From the cell containing the given text, extract its center point as [x, y] coordinate. 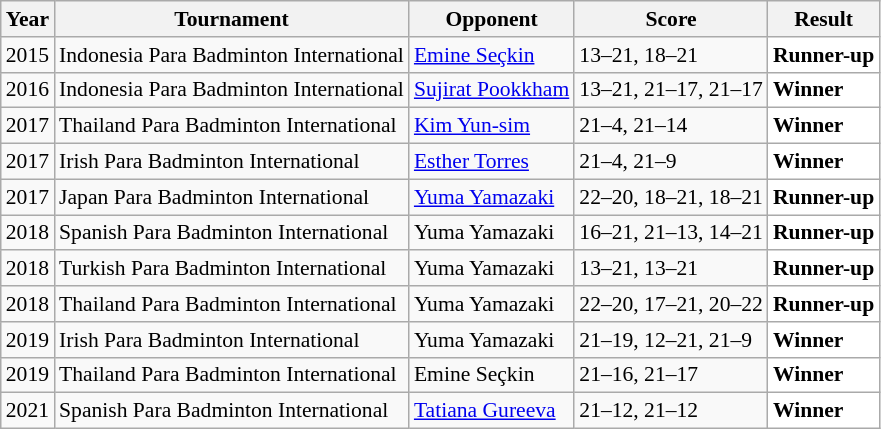
Japan Para Badminton International [232, 197]
Turkish Para Badminton International [232, 269]
22–20, 18–21, 18–21 [671, 197]
Tatiana Gureeva [492, 411]
16–21, 21–13, 14–21 [671, 233]
Esther Torres [492, 162]
21–4, 21–9 [671, 162]
21–16, 21–17 [671, 375]
2015 [28, 55]
21–4, 21–14 [671, 126]
13–21, 21–17, 21–17 [671, 90]
21–19, 12–21, 21–9 [671, 340]
2021 [28, 411]
Tournament [232, 19]
Sujirat Pookkham [492, 90]
21–12, 21–12 [671, 411]
Result [824, 19]
13–21, 13–21 [671, 269]
Opponent [492, 19]
Score [671, 19]
2016 [28, 90]
13–21, 18–21 [671, 55]
Year [28, 19]
22–20, 17–21, 20–22 [671, 304]
Kim Yun-sim [492, 126]
